Return the [x, y] coordinate for the center point of the cell that contains the specified text.  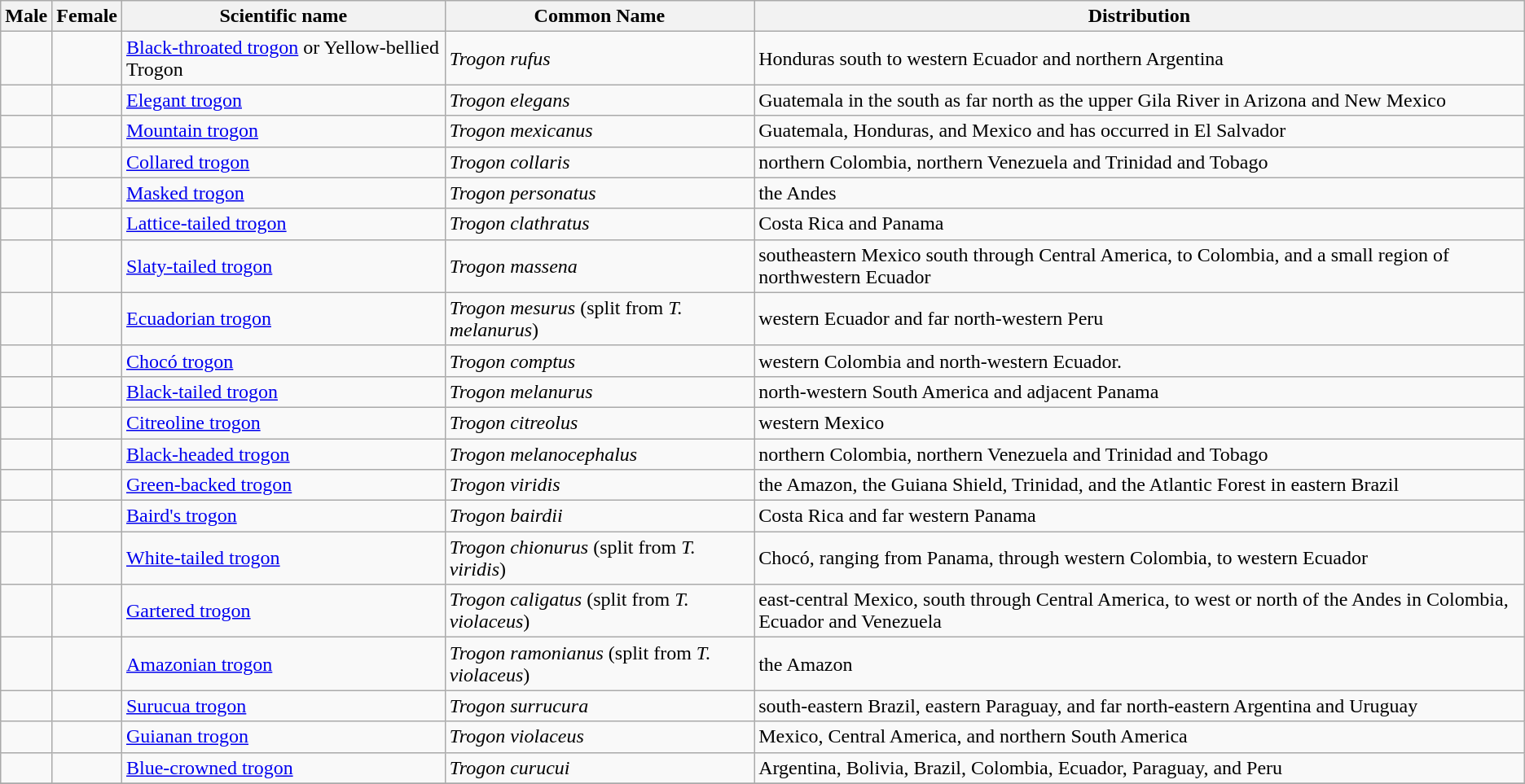
the Amazon [1140, 664]
east-central Mexico, south through Central America, to west or north of the Andes in Colombia, Ecuador and Venezuela [1140, 611]
the Amazon, the Guiana Shield, Trinidad, and the Atlantic Forest in eastern Brazil [1140, 485]
Trogon personatus [600, 193]
southeastern Mexico south through Central America, to Colombia, and a small region of northwestern Ecuador [1140, 265]
Masked trogon [283, 193]
Argentina, Bolivia, Brazil, Colombia, Ecuador, Paraguay, and Peru [1140, 768]
north-western South America and adjacent Panama [1140, 392]
Trogon bairdii [600, 516]
Black-headed trogon [283, 453]
Trogon massena [600, 265]
White-tailed trogon [283, 558]
Chocó trogon [283, 361]
Trogon melanocephalus [600, 453]
Mountain trogon [283, 131]
Trogon violaceus [600, 737]
Costa Rica and far western Panama [1140, 516]
western Colombia and north-western Ecuador. [1140, 361]
Scientific name [283, 16]
Trogon comptus [600, 361]
Ecuadorian trogon [283, 319]
Citreoline trogon [283, 423]
Trogon rufus [600, 59]
Trogon clathratus [600, 224]
Trogon surrucura [600, 706]
Trogon collaris [600, 162]
Trogon elegans [600, 100]
Baird's trogon [283, 516]
Trogon chionurus (split from T. viridis) [600, 558]
Trogon viridis [600, 485]
Female [87, 16]
Green-backed trogon [283, 485]
Trogon caligatus (split from T. violaceus) [600, 611]
Lattice-tailed trogon [283, 224]
Guatemala, Honduras, and Mexico and has occurred in El Salvador [1140, 131]
Trogon citreolus [600, 423]
Guatemala in the south as far north as the upper Gila River in Arizona and New Mexico [1140, 100]
Chocó, ranging from Panama, through western Colombia, to western Ecuador [1140, 558]
Blue-crowned trogon [283, 768]
south-eastern Brazil, eastern Paraguay, and far north-eastern Argentina and Uruguay [1140, 706]
Surucua trogon [283, 706]
Trogon curucui [600, 768]
Common Name [600, 16]
Honduras south to western Ecuador and northern Argentina [1140, 59]
Black-throated trogon or Yellow-bellied Trogon [283, 59]
Mexico, Central America, and northern South America [1140, 737]
Trogon ramonianus (split from T. violaceus) [600, 664]
Black-tailed trogon [283, 392]
Trogon mexicanus [600, 131]
Distribution [1140, 16]
Trogon melanurus [600, 392]
Guianan trogon [283, 737]
Gartered trogon [283, 611]
the Andes [1140, 193]
Trogon mesurus (split from T. melanurus) [600, 319]
Amazonian trogon [283, 664]
Slaty-tailed trogon [283, 265]
western Ecuador and far north-western Peru [1140, 319]
western Mexico [1140, 423]
Costa Rica and Panama [1140, 224]
Collared trogon [283, 162]
Male [26, 16]
Elegant trogon [283, 100]
